Capture the cell that displays the provided text and extract its [x, y] central coordinate. 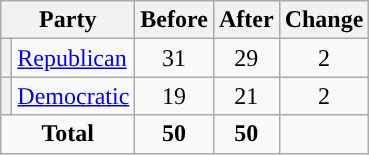
Republican [74, 58]
Party [68, 20]
19 [174, 96]
Before [174, 20]
Democratic [74, 96]
29 [246, 58]
31 [174, 58]
21 [246, 96]
Total [68, 134]
Change [324, 20]
After [246, 20]
